Capture the cell that displays the provided text and extract its (X, Y) central coordinate. 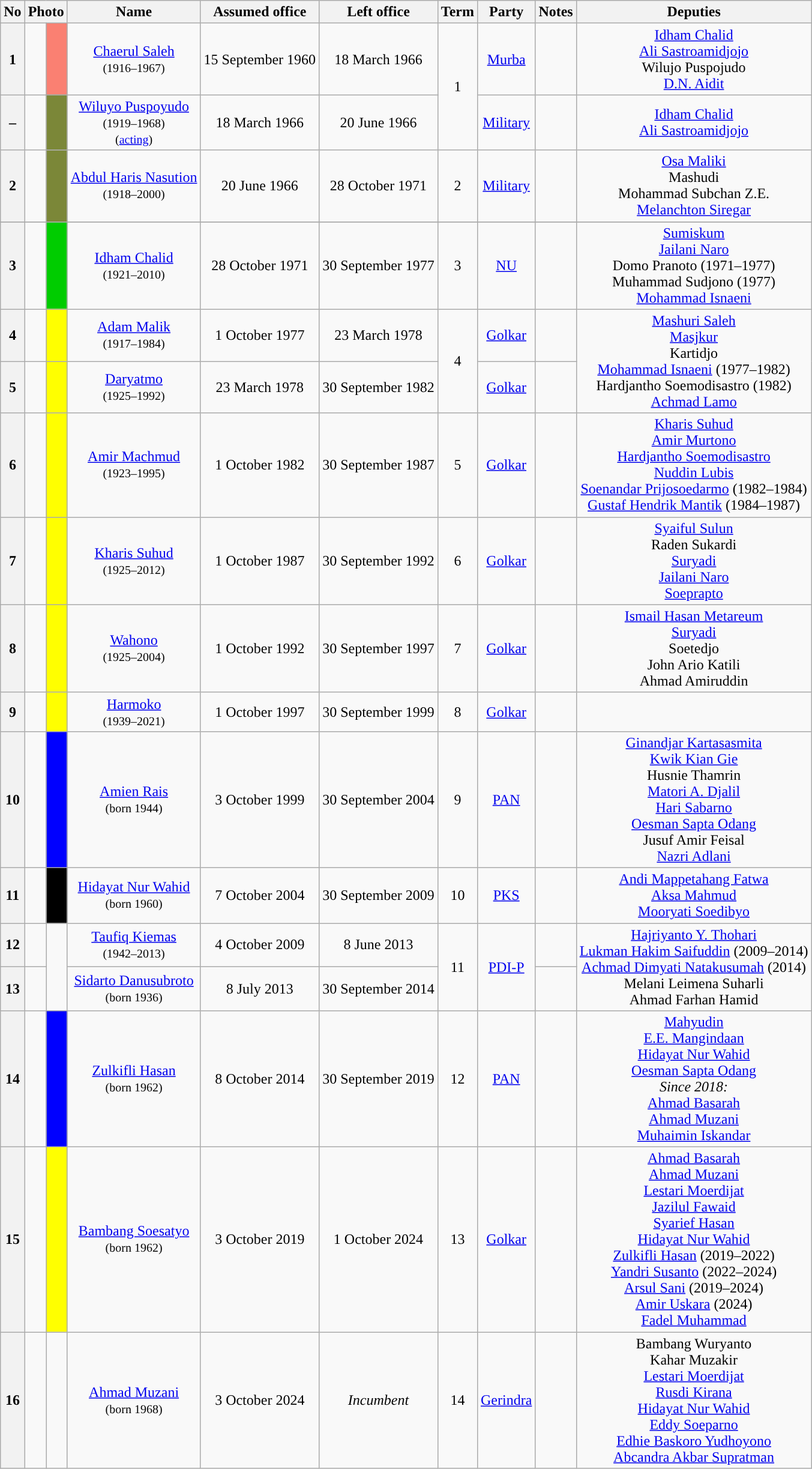
Syaiful SulunRaden SukardiSuryadiJailani NaroSoeprapto (694, 561)
Name (134, 12)
Photo (46, 12)
Wiluyo Puspoyudo(1919–1968)(acting) (134, 122)
NU (506, 265)
1 October 1982 (260, 465)
PDI-P (506, 967)
Wahono(1925–2004) (134, 648)
3 October 1999 (260, 800)
Ginandjar KartasasmitaKwik Kian GieHusnie ThamrinMatori A. DjalilHari SabarnoOesman Sapta OdangJusuf Amir FeisalNazri Adlani (694, 800)
No (13, 12)
PKS (506, 895)
Osa MalikiMashudiMohammad Subchan Z.E.Melanchton Siregar (694, 186)
1 October 1987 (260, 561)
Gerindra (506, 1400)
Kharis SuhudAmir MurtonoHardjantho SoemodisastroNuddin LubisSoenandar Prijosoedarmo (1982–1984)Gustaf Hendrik Mantik (1984–1987) (694, 465)
30 September 1987 (379, 465)
Hidayat Nur Wahid(born 1960) (134, 895)
1 October 1997 (260, 712)
30 September 2004 (379, 800)
Chaerul Saleh(1916–1967) (134, 59)
30 September 2014 (379, 989)
7 October 2004 (260, 895)
1 October 1977 (260, 335)
30 September 1992 (379, 561)
Bambang Soesatyo(born 1962) (134, 1240)
– (13, 122)
Idham ChalidAli Sastroamidjojo (694, 122)
SumiskumJailani NaroDomo Pranoto (1971–1977)Muhammad Sudjono (1977)Mohammad Isnaeni (694, 265)
Term (457, 12)
1 October 1992 (260, 648)
Ismail Hasan MetareumSuryadiSoetedjoJohn Ario KatiliAhmad Amiruddin (694, 648)
8 July 2013 (260, 989)
MahyudinE.E. MangindaanHidayat Nur WahidOesman Sapta OdangSince 2018:Ahmad BasarahAhmad MuzaniMuhaimin Iskandar (694, 1079)
Sidarto Danusubroto(born 1936) (134, 989)
30 September 1999 (379, 712)
Mashuri SalehMasjkurKartidjoMohammad Isnaeni (1977–1982)Hardjantho Soemodisastro (1982)Achmad Lamo (694, 361)
Taufiq Kiemas(1942–2013) (134, 945)
Harmoko(1939–2021) (134, 712)
3 October 2019 (260, 1240)
15 September 1960 (260, 59)
Daryatmo(1925–1992) (134, 388)
Ahmad Muzani(born 1968) (134, 1400)
30 September 1997 (379, 648)
Zulkifli Hasan(born 1962) (134, 1079)
Idham ChalidAli SastroamidjojoWilujo PuspojudoD.N. Aidit (694, 59)
Amien Rais(born 1944) (134, 800)
Murba (506, 59)
Adam Malik(1917–1984) (134, 335)
8 October 2014 (260, 1079)
30 September 2009 (379, 895)
Andi Mappetahang FatwaAksa MahmudMooryati Soedibyo (694, 895)
30 September 1977 (379, 265)
Left office (379, 12)
Amir Machmud(1923–1995) (134, 465)
Kharis Suhud(1925–2012) (134, 561)
Deputies (694, 12)
Party (506, 12)
30 September 2019 (379, 1079)
15 (13, 1240)
Notes (556, 12)
Bambang WuryantoKahar MuzakirLestari MoerdijatRusdi KiranaHidayat Nur WahidEddy SoeparnoEdhie Baskoro YudhoyonoAbcandra Akbar Supratman (694, 1400)
Hajriyanto Y. ThohariLukman Hakim Saifuddin (2009–2014)Achmad Dimyati Natakusumah (2014)Melani Leimena SuharliAhmad Farhan Hamid (694, 967)
3 October 2024 (260, 1400)
Incumbent (379, 1400)
Idham Chalid(1921–2010) (134, 265)
30 September 1982 (379, 388)
Assumed office (260, 12)
16 (13, 1400)
Abdul Haris Nasution(1918–2000) (134, 186)
8 June 2013 (379, 945)
4 October 2009 (260, 945)
1 October 2024 (379, 1240)
